Scan for the cell matching the given text and deliver its [X, Y] coordinate at center. 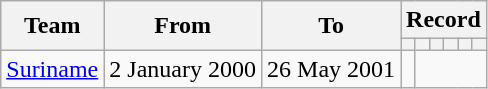
Record [444, 20]
To [332, 26]
Suriname [52, 69]
2 January 2000 [183, 69]
26 May 2001 [332, 69]
From [183, 26]
Team [52, 26]
